From the cell containing the given text, extract its center point as (x, y) coordinate. 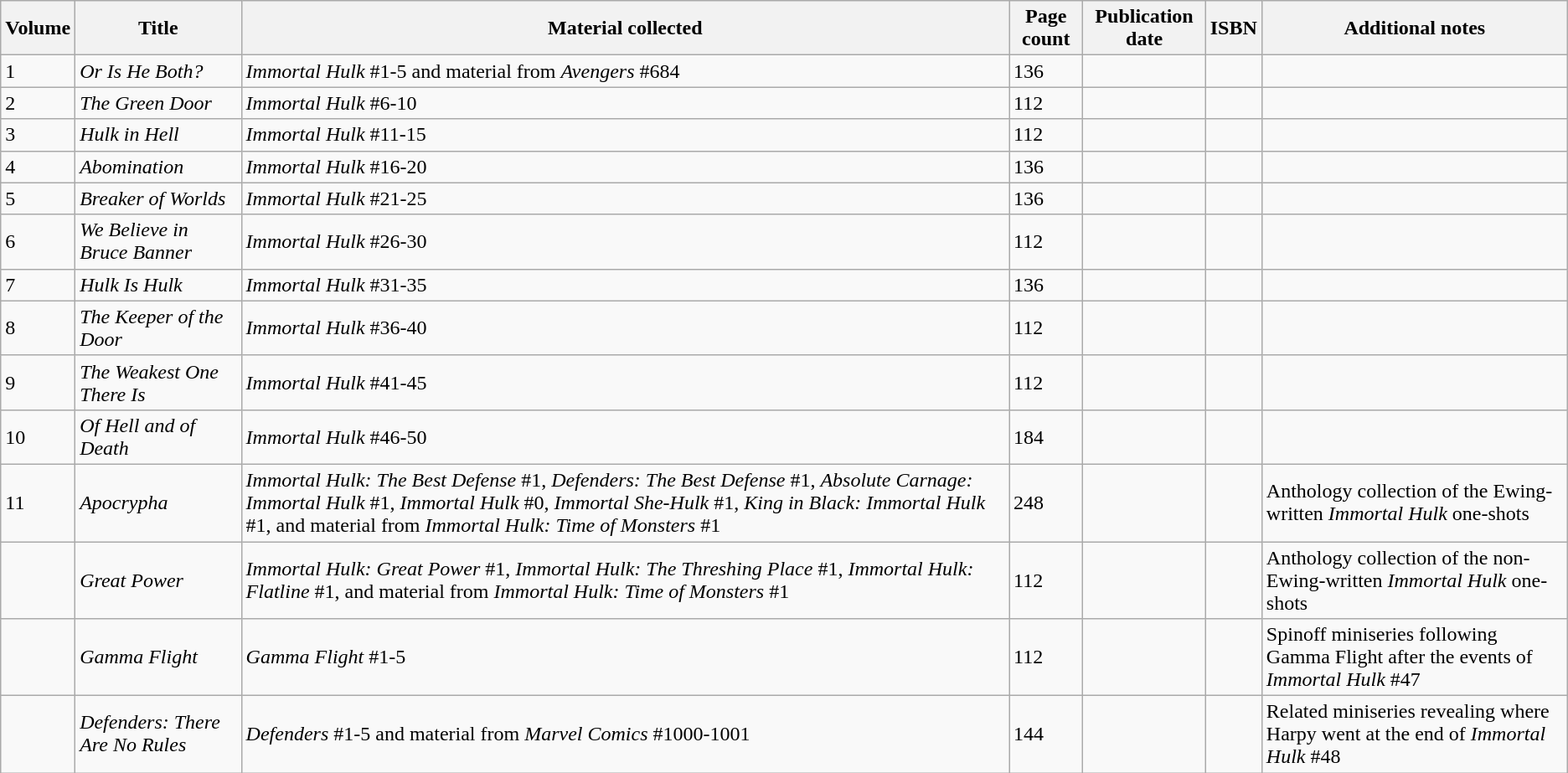
Material collected (625, 28)
184 (1046, 437)
248 (1046, 502)
Page count (1046, 28)
Related miniseries revealing where Harpy went at the end of Immortal Hulk #48 (1414, 734)
Anthology collection of the Ewing-written Immortal Hulk one-shots (1414, 502)
8 (39, 328)
Anthology collection of the non-Ewing-written Immortal Hulk one-shots (1414, 580)
Or Is He Both? (158, 71)
Immortal Hulk #41-45 (625, 382)
Hulk in Hell (158, 135)
10 (39, 437)
Spinoff miniseries following Gamma Flight after the events of Immortal Hulk #47 (1414, 657)
2 (39, 103)
Breaker of Worlds (158, 198)
We Believe in Bruce Banner (158, 241)
Publication date (1144, 28)
1 (39, 71)
Gamma Flight #1-5 (625, 657)
Of Hell and of Death (158, 437)
144 (1046, 734)
Abomination (158, 167)
4 (39, 167)
6 (39, 241)
Additional notes (1414, 28)
Apocrypha (158, 502)
3 (39, 135)
Immortal Hulk #46-50 (625, 437)
Defenders: There Are No Rules (158, 734)
Great Power (158, 580)
ISBN (1233, 28)
Hulk Is Hulk (158, 285)
5 (39, 198)
11 (39, 502)
Immortal Hulk #16-20 (625, 167)
Immortal Hulk #36-40 (625, 328)
9 (39, 382)
Immortal Hulk #26-30 (625, 241)
Immortal Hulk #11-15 (625, 135)
The Weakest One There Is (158, 382)
Title (158, 28)
7 (39, 285)
The Green Door (158, 103)
Gamma Flight (158, 657)
Defenders #1-5 and material from Marvel Comics #1000-1001 (625, 734)
The Keeper of the Door (158, 328)
Immortal Hulk #6-10 (625, 103)
Immortal Hulk #31-35 (625, 285)
Volume (39, 28)
Immortal Hulk #21-25 (625, 198)
Immortal Hulk #1-5 and material from Avengers #684 (625, 71)
